Find where the given text appears and provide that cell's center as (X, Y) coordinate. 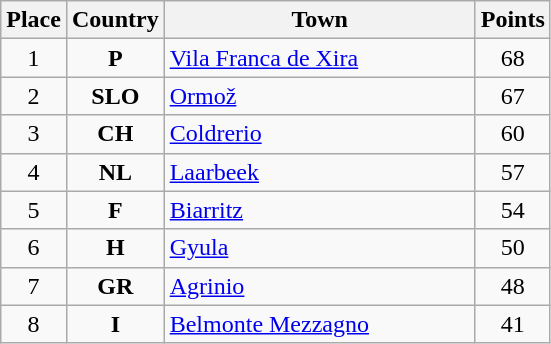
67 (512, 96)
CH (115, 134)
Agrinio (320, 286)
1 (34, 58)
5 (34, 210)
60 (512, 134)
NL (115, 172)
Gyula (320, 248)
4 (34, 172)
Coldrerio (320, 134)
SLO (115, 96)
F (115, 210)
2 (34, 96)
P (115, 58)
8 (34, 324)
68 (512, 58)
Country (115, 20)
50 (512, 248)
54 (512, 210)
GR (115, 286)
H (115, 248)
Town (320, 20)
Belmonte Mezzagno (320, 324)
Vila Franca de Xira (320, 58)
Place (34, 20)
48 (512, 286)
57 (512, 172)
I (115, 324)
6 (34, 248)
Biarritz (320, 210)
41 (512, 324)
Points (512, 20)
3 (34, 134)
Ormož (320, 96)
7 (34, 286)
Laarbeek (320, 172)
